Pinpoint the cell where the given text exists, returning its (x, y) midpoint coordinate. 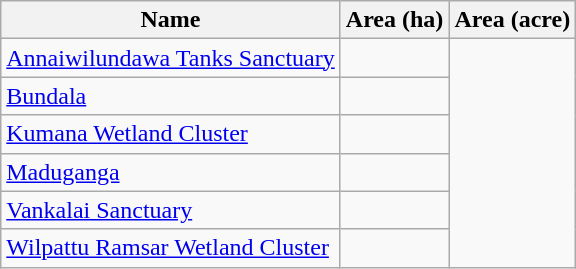
Bundala (171, 96)
Kumana Wetland Cluster (171, 134)
Area (acre) (512, 20)
Vankalai Sanctuary (171, 210)
Area (ha) (394, 20)
Wilpattu Ramsar Wetland Cluster (171, 248)
Maduganga (171, 172)
Name (171, 20)
Annaiwilundawa Tanks Sanctuary (171, 58)
